Return [x, y] of the center of cell containing provided text 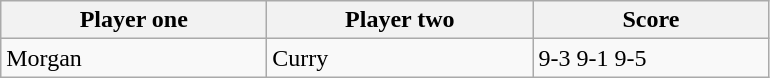
Player two [400, 20]
Player one [134, 20]
Score [651, 20]
9-3 9-1 9-5 [651, 58]
Curry [400, 58]
Morgan [134, 58]
